Capture the cell that displays the provided text and extract its (x, y) central coordinate. 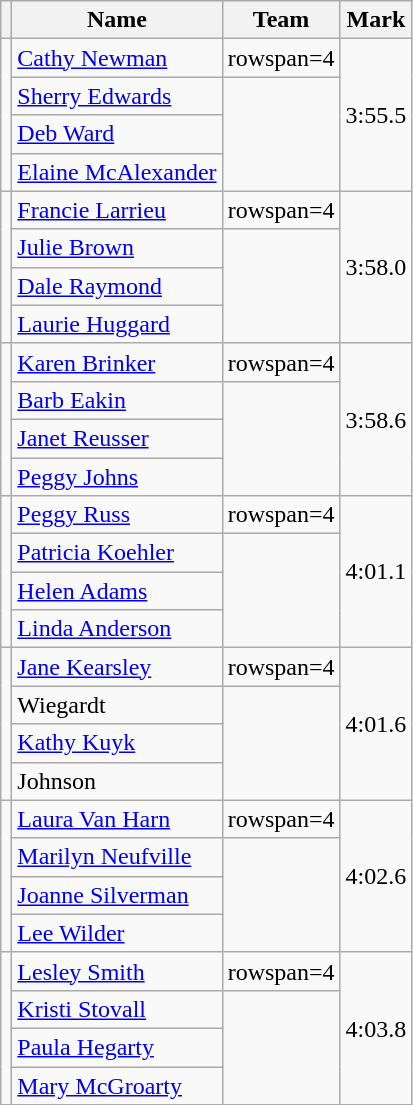
4:03.8 (376, 1028)
4:02.6 (376, 876)
Laura Van Harn (117, 819)
Julie Brown (117, 248)
Joanne Silverman (117, 895)
Cathy Newman (117, 58)
Janet Reusser (117, 438)
Mary McGroarty (117, 1085)
Kristi Stovall (117, 1009)
4:01.1 (376, 572)
Mark (376, 20)
Karen Brinker (117, 362)
Wiegardt (117, 705)
Helen Adams (117, 591)
Jane Kearsley (117, 667)
Marilyn Neufville (117, 857)
Johnson (117, 781)
Kathy Kuyk (117, 743)
Peggy Johns (117, 477)
Patricia Koehler (117, 553)
3:55.5 (376, 115)
Dale Raymond (117, 286)
4:01.6 (376, 724)
Elaine McAlexander (117, 172)
Team (281, 20)
Francie Larrieu (117, 210)
Sherry Edwards (117, 96)
Linda Anderson (117, 629)
Deb Ward (117, 134)
Name (117, 20)
Laurie Huggard (117, 324)
Peggy Russ (117, 515)
Barb Eakin (117, 400)
3:58.0 (376, 267)
Paula Hegarty (117, 1047)
Lesley Smith (117, 971)
Lee Wilder (117, 933)
3:58.6 (376, 419)
